Extract the (X, Y) coordinate from the center of the cell holding the provided text.  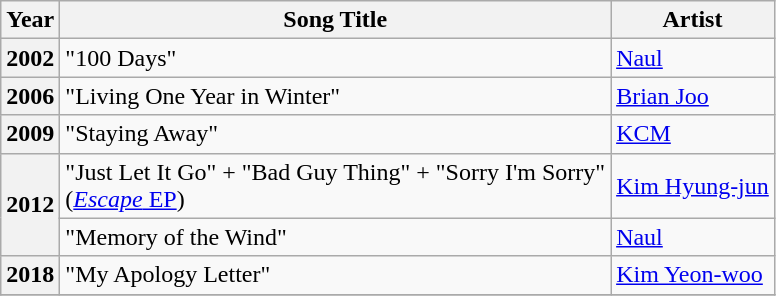
2009 (30, 134)
Kim Yeon-woo (693, 275)
2002 (30, 58)
KCM (693, 134)
Year (30, 20)
2012 (30, 204)
"Living One Year in Winter" (336, 96)
2018 (30, 275)
"100 Days" (336, 58)
"My Apology Letter" (336, 275)
Artist (693, 20)
"Just Let It Go" + "Bad Guy Thing" + "Sorry I'm Sorry" (Escape EP) (336, 186)
"Staying Away" (336, 134)
"Memory of the Wind" (336, 237)
2006 (30, 96)
Kim Hyung-jun (693, 186)
Brian Joo (693, 96)
Song Title (336, 20)
